Return the (X, Y) coordinate for the center point of the cell that contains the specified text.  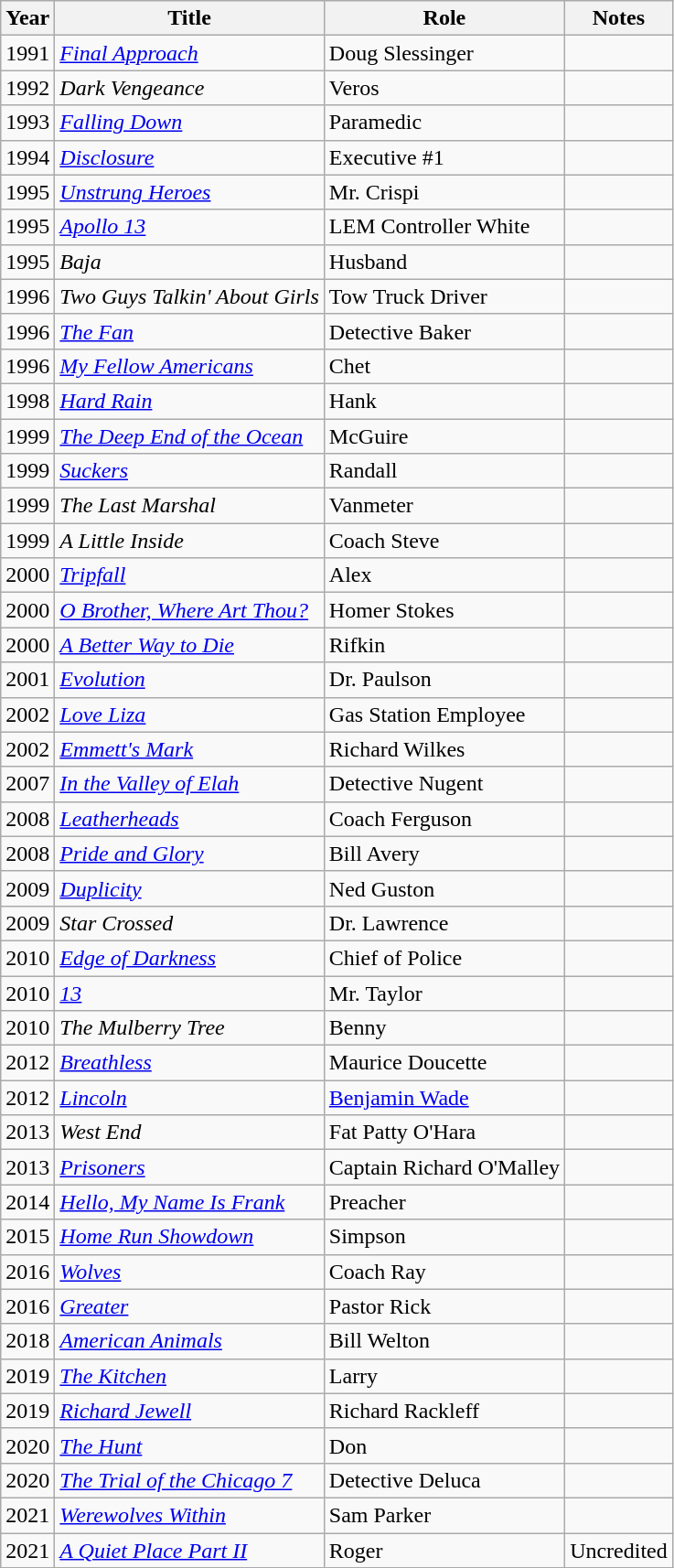
Evolution (189, 680)
Fat Patty O'Hara (444, 1133)
In the Valley of Elah (189, 784)
Don (444, 1445)
Star Crossed (189, 923)
A Better Way to Die (189, 645)
Paramedic (444, 123)
2014 (27, 1202)
Roger (444, 1551)
A Quiet Place Part II (189, 1551)
1991 (27, 53)
The Last Marshal (189, 506)
Apollo 13 (189, 227)
Gas Station Employee (444, 714)
Coach Ray (444, 1272)
Role (444, 18)
1994 (27, 157)
Hello, My Name Is Frank (189, 1202)
2001 (27, 680)
Veros (444, 88)
Doug Slessinger (444, 53)
Homer Stokes (444, 610)
Ned Guston (444, 888)
Chet (444, 366)
Chief of Police (444, 958)
O Brother, Where Art Thou? (189, 610)
Richard Wilkes (444, 749)
Dr. Paulson (444, 680)
Detective Nugent (444, 784)
Edge of Darkness (189, 958)
Suckers (189, 471)
Title (189, 18)
Mr. Taylor (444, 993)
2007 (27, 784)
Duplicity (189, 888)
Lincoln (189, 1098)
Final Approach (189, 53)
The Deep End of the Ocean (189, 436)
1993 (27, 123)
Dark Vengeance (189, 88)
Detective Baker (444, 331)
Richard Rackleff (444, 1411)
Two Guys Talkin' About Girls (189, 296)
2018 (27, 1341)
Detective Deluca (444, 1480)
Home Run Showdown (189, 1237)
2015 (27, 1237)
1998 (27, 401)
Disclosure (189, 157)
Richard Jewell (189, 1411)
Alex (444, 575)
Tow Truck Driver (444, 296)
The Kitchen (189, 1376)
A Little Inside (189, 541)
The Fan (189, 331)
Bill Avery (444, 854)
Executive #1 (444, 157)
Falling Down (189, 123)
Hard Rain (189, 401)
Coach Steve (444, 541)
Breathless (189, 1063)
Randall (444, 471)
1992 (27, 88)
Emmett's Mark (189, 749)
My Fellow Americans (189, 366)
Werewolves Within (189, 1515)
Maurice Doucette (444, 1063)
Tripfall (189, 575)
Unstrung Heroes (189, 192)
Greater (189, 1306)
Rifkin (444, 645)
Year (27, 18)
Bill Welton (444, 1341)
Preacher (444, 1202)
Sam Parker (444, 1515)
Husband (444, 262)
Wolves (189, 1272)
Benny (444, 1028)
Pride and Glory (189, 854)
LEM Controller White (444, 227)
Captain Richard O'Malley (444, 1167)
Prisoners (189, 1167)
Love Liza (189, 714)
Coach Ferguson (444, 819)
Hank (444, 401)
The Mulberry Tree (189, 1028)
Leatherheads (189, 819)
Simpson (444, 1237)
West End (189, 1133)
American Animals (189, 1341)
Mr. Crispi (444, 192)
McGuire (444, 436)
The Hunt (189, 1445)
Pastor Rick (444, 1306)
The Trial of the Chicago 7 (189, 1480)
Dr. Lawrence (444, 923)
Vanmeter (444, 506)
13 (189, 993)
Benjamin Wade (444, 1098)
Baja (189, 262)
Notes (619, 18)
Larry (444, 1376)
Uncredited (619, 1551)
